Identify which cell holds the provided text, then report its [x, y] central coordinate. 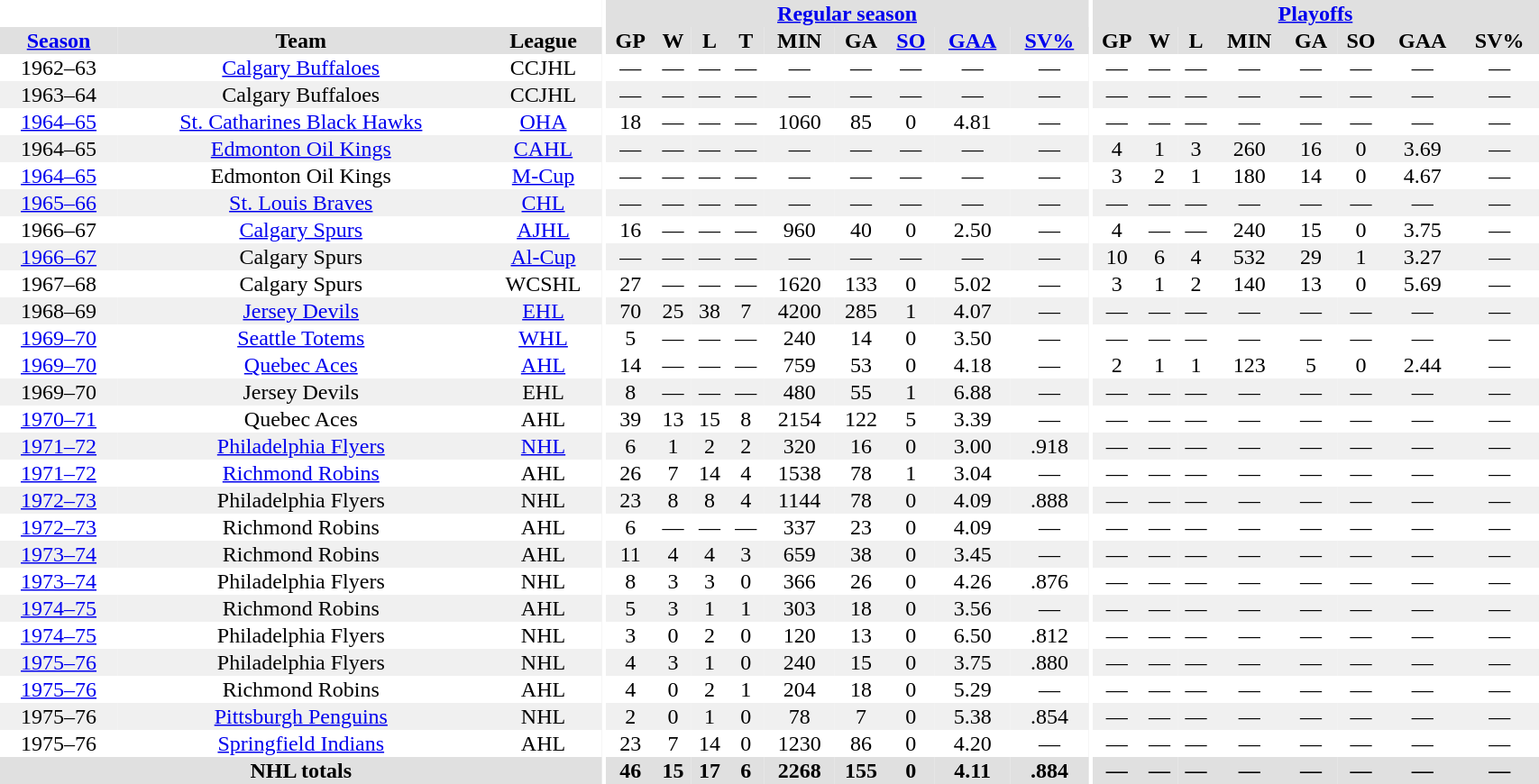
4.07 [972, 311]
6.88 [972, 392]
League [543, 41]
4.26 [972, 581]
4.11 [972, 770]
85 [861, 122]
M-Cup [543, 176]
155 [861, 770]
303 [800, 608]
55 [861, 392]
.884 [1049, 770]
St. Catharines Black Hawks [301, 122]
1968–69 [59, 311]
140 [1250, 284]
532 [1250, 257]
3.50 [972, 338]
1538 [800, 473]
1230 [800, 743]
39 [630, 419]
Playoffs [1316, 14]
120 [800, 635]
4200 [800, 311]
.918 [1049, 446]
WHL [543, 338]
.880 [1049, 662]
1620 [800, 284]
285 [861, 311]
St. Louis Braves [301, 203]
1962–63 [59, 68]
337 [800, 527]
86 [861, 743]
70 [630, 311]
1963–64 [59, 95]
320 [800, 446]
27 [630, 284]
2154 [800, 419]
OHA [543, 122]
.888 [1049, 500]
1970–71 [59, 419]
3.27 [1423, 257]
WCSHL [543, 284]
T [746, 41]
759 [800, 365]
.812 [1049, 635]
366 [800, 581]
960 [800, 230]
4.20 [972, 743]
1060 [800, 122]
1144 [800, 500]
133 [861, 284]
122 [861, 419]
2.50 [972, 230]
Team [301, 41]
.854 [1049, 716]
5.02 [972, 284]
480 [800, 392]
3.39 [972, 419]
3.04 [972, 473]
260 [1250, 149]
180 [1250, 176]
11 [630, 554]
2.44 [1423, 365]
2268 [800, 770]
CAHL [543, 149]
5.29 [972, 689]
Pittsburgh Penguins [301, 716]
29 [1311, 257]
3.56 [972, 608]
Regular season [847, 14]
659 [800, 554]
4.81 [972, 122]
Seattle Totems [301, 338]
Springfield Indians [301, 743]
4.18 [972, 365]
3.00 [972, 446]
10 [1117, 257]
6.50 [972, 635]
.876 [1049, 581]
1965–66 [59, 203]
3.45 [972, 554]
40 [861, 230]
Season [59, 41]
123 [1250, 365]
CHL [543, 203]
25 [673, 311]
17 [710, 770]
NHL totals [301, 770]
5.69 [1423, 284]
1967–68 [59, 284]
4.67 [1423, 176]
53 [861, 365]
Al-Cup [543, 257]
AJHL [543, 230]
3.69 [1423, 149]
46 [630, 770]
5.38 [972, 716]
204 [800, 689]
